Output the [x, y] coordinate of the center of the cell containing the given text.  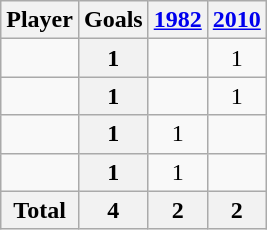
2010 [236, 20]
Goals [113, 20]
Player [40, 20]
1982 [178, 20]
4 [113, 210]
Total [40, 210]
